Locate the cell with the specified text and output its (X, Y) center coordinate. 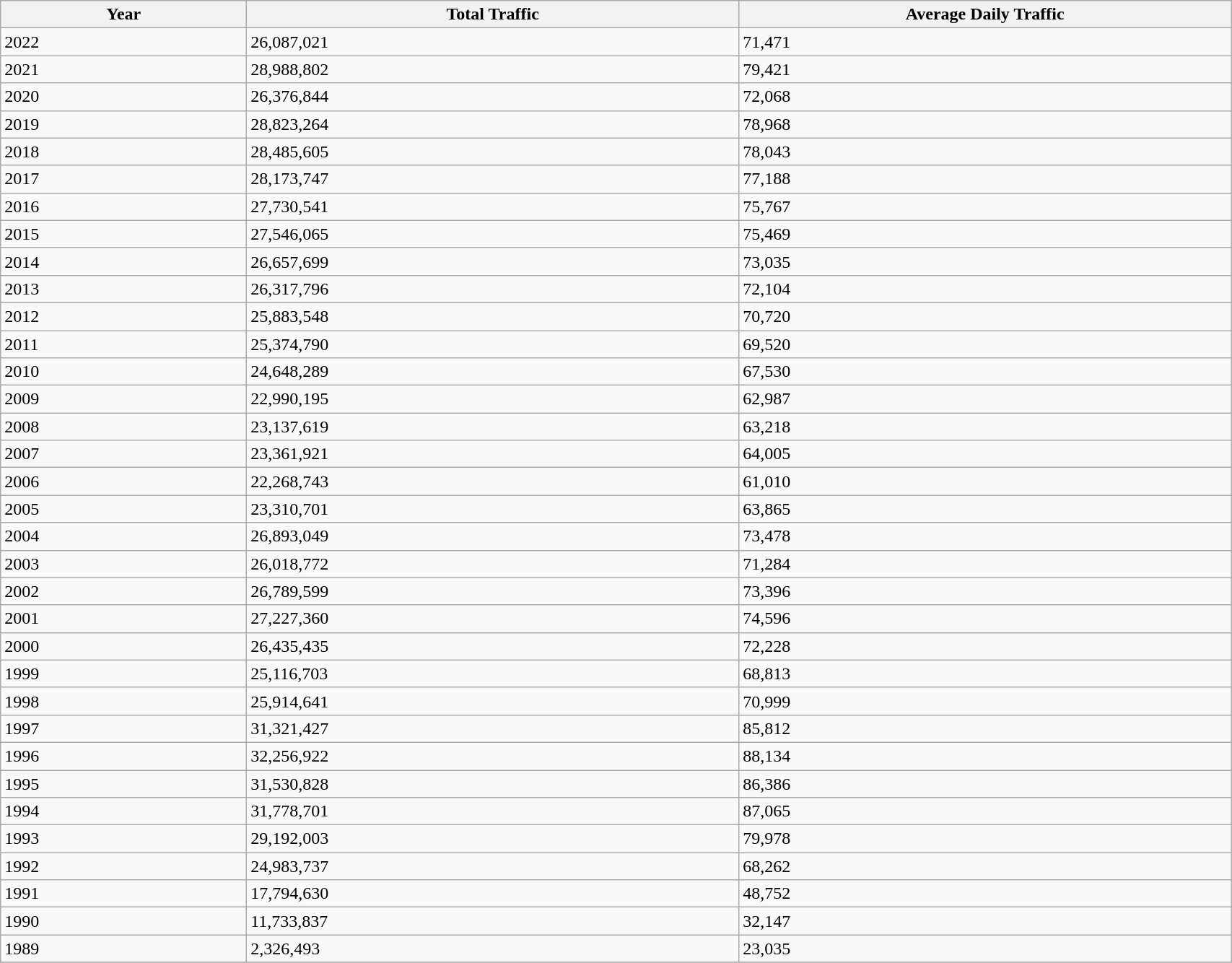
1998 (124, 701)
69,520 (985, 344)
85,812 (985, 728)
25,914,641 (493, 701)
72,104 (985, 289)
31,778,701 (493, 811)
26,789,599 (493, 591)
1989 (124, 949)
75,469 (985, 234)
2010 (124, 372)
79,421 (985, 69)
26,376,844 (493, 97)
1994 (124, 811)
24,983,737 (493, 866)
2018 (124, 152)
23,035 (985, 949)
26,317,796 (493, 289)
2019 (124, 124)
2017 (124, 179)
64,005 (985, 454)
75,767 (985, 206)
27,227,360 (493, 619)
26,657,699 (493, 261)
63,865 (985, 509)
32,256,922 (493, 756)
73,396 (985, 591)
2009 (124, 399)
63,218 (985, 427)
2012 (124, 316)
2015 (124, 234)
71,471 (985, 42)
23,137,619 (493, 427)
2008 (124, 427)
78,968 (985, 124)
23,361,921 (493, 454)
71,284 (985, 564)
28,173,747 (493, 179)
28,823,264 (493, 124)
1997 (124, 728)
24,648,289 (493, 372)
2021 (124, 69)
72,228 (985, 646)
1995 (124, 783)
74,596 (985, 619)
1990 (124, 921)
11,733,837 (493, 921)
87,065 (985, 811)
72,068 (985, 97)
48,752 (985, 894)
2000 (124, 646)
Average Daily Traffic (985, 14)
27,730,541 (493, 206)
31,530,828 (493, 783)
22,268,743 (493, 481)
70,999 (985, 701)
62,987 (985, 399)
Year (124, 14)
1992 (124, 866)
1999 (124, 674)
27,546,065 (493, 234)
26,435,435 (493, 646)
70,720 (985, 316)
2002 (124, 591)
77,188 (985, 179)
23,310,701 (493, 509)
32,147 (985, 921)
73,035 (985, 261)
22,990,195 (493, 399)
2007 (124, 454)
17,794,630 (493, 894)
1991 (124, 894)
28,485,605 (493, 152)
2013 (124, 289)
31,321,427 (493, 728)
2020 (124, 97)
2005 (124, 509)
26,893,049 (493, 536)
2001 (124, 619)
25,116,703 (493, 674)
86,386 (985, 783)
25,374,790 (493, 344)
Total Traffic (493, 14)
67,530 (985, 372)
2016 (124, 206)
2,326,493 (493, 949)
2006 (124, 481)
2011 (124, 344)
2003 (124, 564)
28,988,802 (493, 69)
25,883,548 (493, 316)
78,043 (985, 152)
26,018,772 (493, 564)
2014 (124, 261)
88,134 (985, 756)
26,087,021 (493, 42)
1996 (124, 756)
2004 (124, 536)
61,010 (985, 481)
68,813 (985, 674)
2022 (124, 42)
1993 (124, 839)
73,478 (985, 536)
68,262 (985, 866)
79,978 (985, 839)
29,192,003 (493, 839)
